Search for the cell housing the specified text and yield its (x, y) center coordinate. 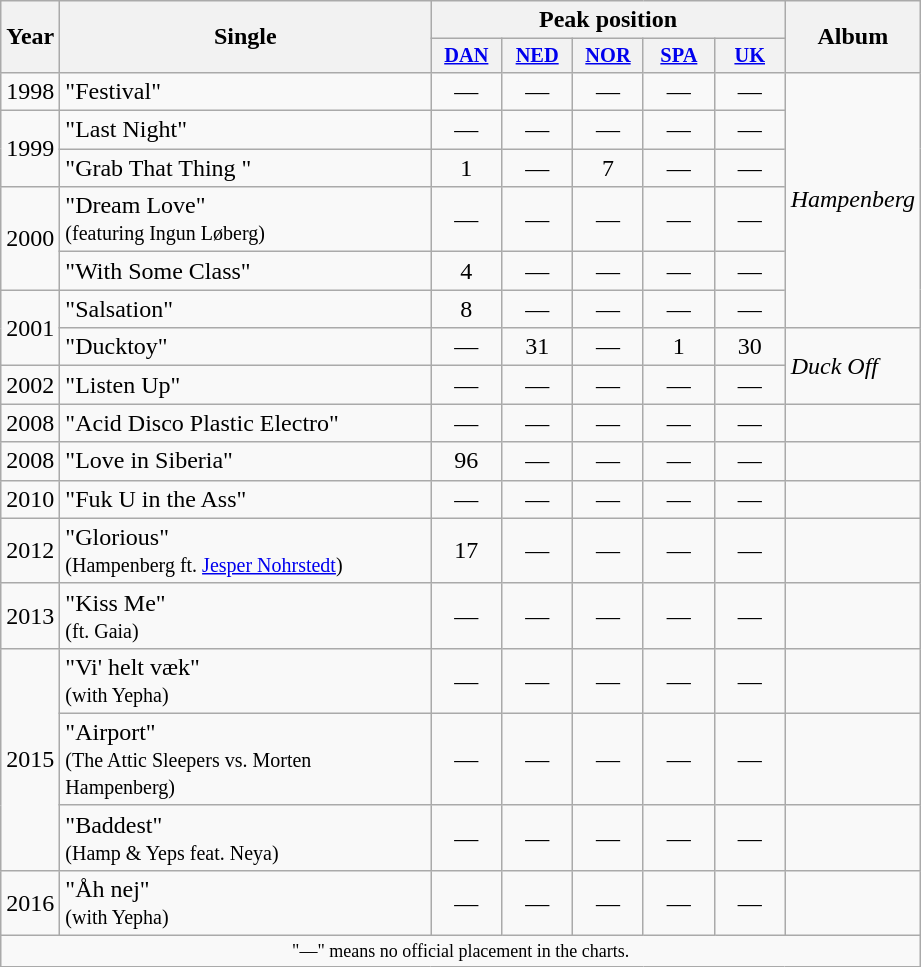
"Dream Love" (featuring Ingun Løberg) (246, 220)
"Glorious" (Hampenberg ft. Jesper Nohrstedt) (246, 550)
96 (466, 461)
"Ducktoy" (246, 347)
2012 (30, 550)
2000 (30, 238)
SPA (678, 56)
7 (608, 168)
2015 (30, 759)
"Baddest" (Hamp & Yeps feat. Neya) (246, 838)
Duck Off (852, 366)
"—" means no official placement in the charts. (461, 952)
"Love in Siberia" (246, 461)
UK (750, 56)
NED (538, 56)
30 (750, 347)
"Airport" (The Attic Sleepers vs. Morten Hampenberg) (246, 759)
"Grab That Thing " (246, 168)
"Åh nej" (with Yepha) (246, 902)
31 (538, 347)
2010 (30, 499)
8 (466, 309)
Album (852, 37)
"Fuk U in the Ass" (246, 499)
"Listen Up" (246, 385)
1999 (30, 149)
Single (246, 37)
"With Some Class" (246, 271)
Peak position (608, 20)
2016 (30, 902)
1998 (30, 91)
Hampenberg (852, 200)
"Vi' helt væk" (with Yepha) (246, 680)
Year (30, 37)
17 (466, 550)
2002 (30, 385)
"Salsation" (246, 309)
2001 (30, 328)
2013 (30, 616)
"Kiss Me" (ft. Gaia) (246, 616)
4 (466, 271)
DAN (466, 56)
"Festival" (246, 91)
"Acid Disco Plastic Electro" (246, 423)
NOR (608, 56)
"Last Night" (246, 130)
